Provide the [x, y] coordinate of the cell's center where the given text is located.  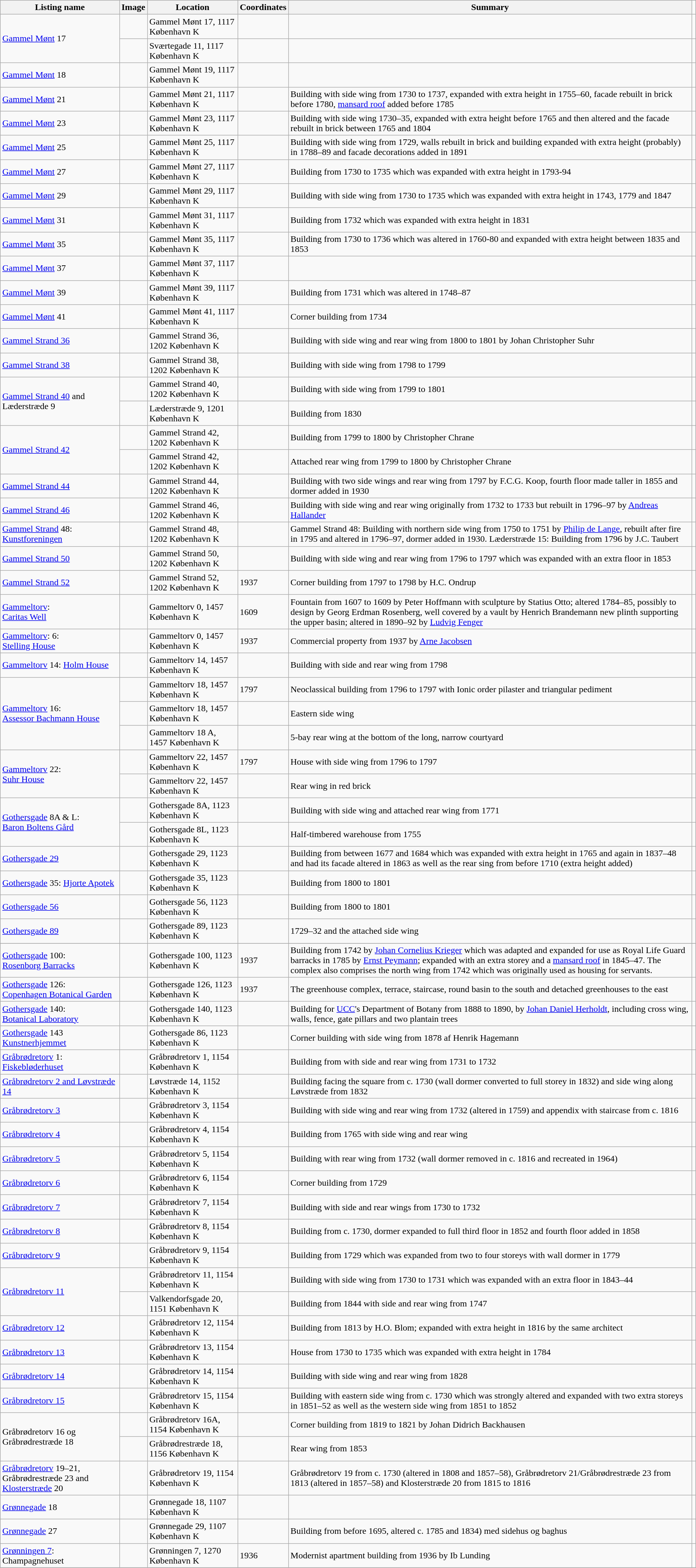
Building with side wing 1730–35, expanded with extra height before 1765 and then altered and the facade rebuilt in brick between 1765 and 1804 [490, 123]
Gammel Mønt 29, 1117 København K [193, 195]
Gråbrødretorv 2 and Løvstræde 14 [60, 1086]
Building from 1732 which was expanded with extra height in 1831 [490, 220]
Attached rear wing from 1799 to 1800 by Christopher Chrane [490, 461]
Building with side wing and rear wing from 1796 to 1797 which was expanded with an extra floor in 1853 [490, 558]
Building facing the square from c. 1730 (wall dormer converted to full storey in 1832) and side wing along Løvstræde from 1832 [490, 1086]
Gammel Mønt 41 [60, 317]
Corner building with side wing from 1878 af Henrik Hagemann [490, 1037]
Building from 1729 which was expanded from two to four storeys with wall dormer in 1779 [490, 1255]
Gråbrødretorv 3 [60, 1110]
Løvstræde 14, 1152 København K [193, 1086]
Sværtegade 11, 1117 København K [193, 51]
Gråbrødretorv 4, 1154 København K [193, 1135]
Gammeltorv:Caritas Well [60, 612]
Grønningen 7, 1270 København K [193, 1555]
Building with side wing from 1730 to 1731 which was expanded with an extra floor in 1843–44 [490, 1280]
Gammel Mønt 35 [60, 244]
Gammel Strand 40, 1202 København K [193, 389]
Gammeltorv 22: Suhr House [60, 774]
Building with side and rear wings from 1730 to 1732 [490, 1207]
Gammel Strand 52, 1202 København K [193, 583]
Gråbrødretorv 5 [60, 1159]
Gammel Strand 38, 1202 København K [193, 365]
Gammel Mønt 17 [60, 39]
Gothersgade 89 [60, 931]
Gråbrødretorv 14, 1154 København K [193, 1376]
Gammel Strand 46 [60, 510]
Building from 1730 to 1736 which was altered in 1760-80 and expanded with extra height between 1835 and 1853 [490, 244]
Corner building from 1797 to 1798 by H.C. Ondrup [490, 583]
Neoclassical building from 1796 to 1797 with Ionic order pilaster and triangular pediment [490, 689]
Gothersgade 56, 1123 København K [193, 907]
Gammel Strand 40 and Læderstræde 9 [60, 401]
Building from 1799 to 1800 by Christopher Chrane [490, 438]
Gråbrødretorv 5, 1154 København K [193, 1159]
Gammel Mønt 41, 1117 København K [193, 317]
Gammel Mønt 25 [60, 147]
Gråbrødretorv 13 [60, 1352]
Corner building from 1729 [490, 1183]
Listing name [60, 7]
Gammel Mønt 25, 1117 København K [193, 147]
5-bay rear wing at the bottom of the long, narrow courtyard [490, 738]
Building with side and rear wing from 1798 [490, 665]
Gråbrødretorv 7 [60, 1207]
Building from 1830 [490, 413]
Building with side wing from 1799 to 1801 [490, 389]
Building with side wing from 1730 to 1735 which was expanded with extra height in 1743, 1779 and 1847 [490, 195]
Gammel Mønt 31 [60, 220]
Image [133, 7]
Building from 1813 by H.O. Blom; expanded with extra height in 1816 by the same architect [490, 1328]
Gothersgade 126: Copenhagen Botanical Garden [60, 989]
The greenhouse complex, terrace, staircase, round basin to the south and detached greenhouses to the east [490, 989]
Gammel Strand 42 [60, 450]
Gråbrødretorv 14 [60, 1376]
Gothersgade 140, 1123 København K [193, 1014]
Gråbrødretorv 19, 1154 København K [193, 1478]
Gammel Mønt 23 [60, 123]
Gråbrødretorv 9, 1154 København K [193, 1255]
Grønningen 7:Champagnehuset [60, 1555]
Building with side wing and rear wing from 1800 to 1801 by Johan Christopher Suhr [490, 341]
Gammel Strand 44, 1202 København K [193, 486]
Gråbrødretorv 16 og Gråbrødrestræde 18 [60, 1436]
Building with side wing and attached rear wing from 1771 [490, 810]
1936 [263, 1555]
Gammel Strand 38 [60, 365]
Gråbrødretorv 1, 1154 København K [193, 1062]
Building with side wing and rear wing from 1828 [490, 1376]
Building with side wing from 1798 to 1799 [490, 365]
Gammel Strand 50, 1202 København K [193, 558]
Corner building from 1734 [490, 317]
Gråbrødretorv 12, 1154 København K [193, 1328]
Gammel Mønt 27 [60, 172]
Gråbrødretorv 3, 1154 København K [193, 1110]
Corner building from 1819 to 1821 by Johan Didrich Backhausen [490, 1425]
Gothersgade 100, 1123 København K [193, 960]
Gammeltorv 18 A, 1457 København K [193, 738]
House with side wing from 1796 to 1797 [490, 762]
Gråbrødretorv 16A, 1154 København K [193, 1425]
Gothersgade 56 [60, 907]
Grønnegade 18 [60, 1507]
Gammel Mønt 19, 1117 København K [193, 75]
Gråbrødrestræde 18, 1156 København K [193, 1448]
Gothersgade 8A, 1123 København K [193, 810]
Location [193, 7]
Gammel Strand 48: Kunstforeningen [60, 534]
Building with side wing and rear wing originally from 1732 to 1733 but rebuilt in 1796–97 by Andreas Hallander [490, 510]
Building from 1730 to 1735 which was expanded with extra height in 1793-94 [490, 172]
Gammel Strand 36 [60, 341]
Building from 1765 with side wing and rear wing [490, 1135]
Gammeltorv 16: Assessor Bachmann House [60, 713]
Gothersgade 8L, 1123 København K [193, 835]
Grønnegade 27 [60, 1532]
Rear wing in red brick [490, 786]
Gothersgade 35: Hjorte Apotek [60, 883]
House from 1730 to 1735 which was expanded with extra height in 1784 [490, 1352]
Gammel Mønt 21, 1117 København K [193, 99]
Læderstræde 9, 1201 København K [193, 413]
Gammel Mønt 37 [60, 268]
Building from before 1695, altered c. 1785 and 1834) med sidehus og baghus [490, 1532]
Gothersgade 126, 1123 København K [193, 989]
Modernist apartment building from 1936 by Ib Lunding [490, 1555]
Rear wing from 1853 [490, 1448]
Gammel Mønt 27, 1117 København K [193, 172]
Building from c. 1730, dormer expanded to full third floor in 1852 and fourth floor added in 1858 [490, 1231]
Building with side wing and rear wing from 1732 (altered in 1759) and appendix with staircase from c. 1816 [490, 1110]
Gråbrødretorv 6 [60, 1183]
Summary [490, 7]
Gråbrødretorv 1:Fiskebløderhuset [60, 1062]
Gråbrødretorv 11 [60, 1292]
Gothersgade 8A & L: Baron Boltens Gård [60, 822]
Gammel Mønt 39 [60, 292]
Gråbrødretorv 12 [60, 1328]
Building from 1731 which was altered in 1748–87 [490, 292]
1609 [263, 612]
Gammel Mønt 29 [60, 195]
Gråbrødretorv 9 [60, 1255]
Building from with side and rear wing from 1731 to 1732 [490, 1062]
Gammel Mønt 21 [60, 99]
Gråbrødretorv 8 [60, 1231]
Building with two side wings and rear wing from 1797 by F.C.G. Koop, fourth floor made taller in 1855 and dormer added in 1930 [490, 486]
Gråbrødretorv 15, 1154 København K [193, 1400]
Gothersgade 86, 1123 København K [193, 1037]
Gråbrødretorv 8, 1154 København K [193, 1231]
Gammel Mønt 23, 1117 København K [193, 123]
Gammel Strand 36, 1202 København K [193, 341]
Gammel Mønt 39, 1117 København K [193, 292]
Building with side wing from 1730 to 1737, expanded with extra height in 1755–60, facade rebuilt in brick before 1780, mansard roof added before 1785 [490, 99]
Grønnegade 18, 1107 København K [193, 1507]
Gothersgade 143 Kunstnerhjemmet [60, 1037]
Gammeltorv 14, 1457 København K [193, 665]
Building from 1844 with side and rear wing from 1747 [490, 1303]
Grønnegade 29, 1107 København K [193, 1532]
Gråbrødretorv 4 [60, 1135]
Gammel Strand 44 [60, 486]
Commercial property from 1937 by Arne Jacobsen [490, 641]
Gammel Mønt 18 [60, 75]
Gothersgade 89, 1123 København K [193, 931]
Gråbrødretorv 13, 1154 København K [193, 1352]
Gammeltorv: 6:Stelling House [60, 641]
Gammel Mønt 17, 1117 København K [193, 27]
Gråbrødretorv 11, 1154 København K [193, 1280]
Gothersgade 29 [60, 858]
Gothersgade 35, 1123 København K [193, 883]
Gammel Strand 52 [60, 583]
Gammeltorv 14: Holm House [60, 665]
Gammel Strand 46, 1202 København K [193, 510]
Gammel Strand 50 [60, 558]
Coordinates [263, 7]
1729–32 and the attached side wing [490, 931]
Gråbrødretorv 19–21, Gråbrødrestræde 23 and Klosterstræde 20 [60, 1478]
Gråbrødretorv 15 [60, 1400]
Valkendorfsgade 20, 1151 København K [193, 1303]
Building with rear wing from 1732 (wall dormer removed in c. 1816 and recreated in 1964) [490, 1159]
Gammel Mønt 37, 1117 København K [193, 268]
Gråbrødretorv 6, 1154 København K [193, 1183]
Gothersgade 100: Rosenborg Barracks [60, 960]
Half-timbered warehouse from 1755 [490, 835]
Eastern side wing [490, 713]
Gammel Mønt 31, 1117 København K [193, 220]
Gothersgade 140: Botanical Laboratory [60, 1014]
Gothersgade 29, 1123 København K [193, 858]
Gammel Mønt 35, 1117 København K [193, 244]
Gammel Strand 48, 1202 København K [193, 534]
Gråbrødretorv 7, 1154 København K [193, 1207]
